Capture the cell that displays the provided text and extract its [x, y] central coordinate. 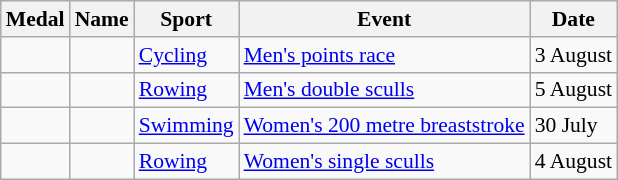
5 August [574, 90]
Swimming [186, 126]
30 July [574, 126]
Men's points race [384, 55]
4 August [574, 162]
3 August [574, 55]
Name [102, 19]
Women's 200 metre breaststroke [384, 126]
Women's single sculls [384, 162]
Date [574, 19]
Event [384, 19]
Medal [36, 19]
Cycling [186, 55]
Men's double sculls [384, 90]
Sport [186, 19]
